Locate the cell with the specified text and output its [X, Y] center coordinate. 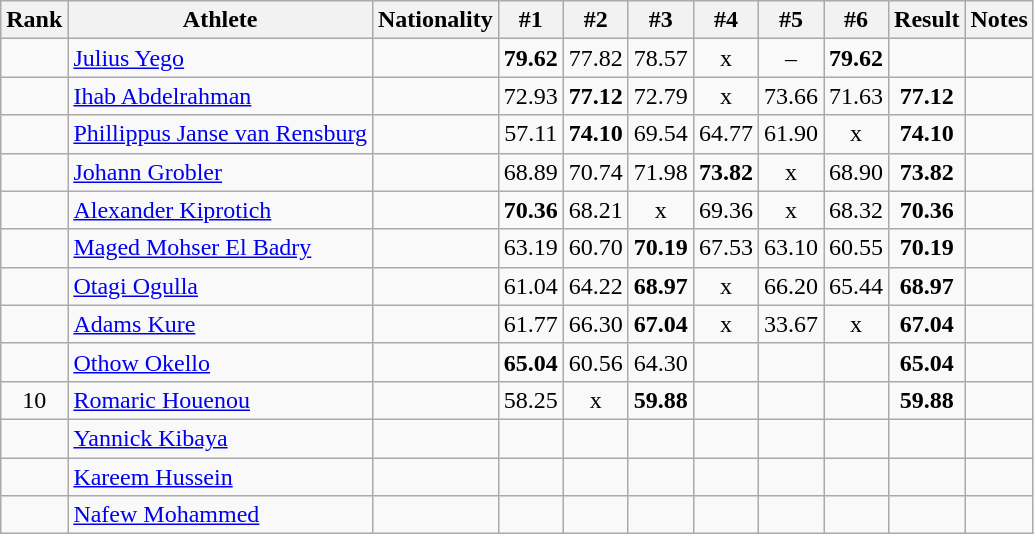
#2 [596, 20]
Nationality [435, 20]
#3 [660, 20]
72.79 [660, 96]
#4 [726, 20]
10 [34, 400]
72.93 [530, 96]
33.67 [790, 324]
77.82 [596, 58]
Notes [999, 20]
57.11 [530, 134]
#5 [790, 20]
60.56 [596, 362]
#6 [856, 20]
Adams Kure [220, 324]
Maged Mohser El Badry [220, 248]
63.19 [530, 248]
64.22 [596, 286]
Athlete [220, 20]
Johann Grobler [220, 172]
Othow Okello [220, 362]
60.55 [856, 248]
64.77 [726, 134]
Phillippus Janse van Rensburg [220, 134]
– [790, 58]
70.74 [596, 172]
Yannick Kibaya [220, 438]
64.30 [660, 362]
63.10 [790, 248]
68.21 [596, 210]
#1 [530, 20]
Kareem Hussein [220, 477]
Nafew Mohammed [220, 515]
Romaric Houenou [220, 400]
71.98 [660, 172]
Ihab Abdelrahman [220, 96]
61.77 [530, 324]
71.63 [856, 96]
69.54 [660, 134]
Rank [34, 20]
66.30 [596, 324]
68.89 [530, 172]
61.90 [790, 134]
Result [927, 20]
Otagi Ogulla [220, 286]
58.25 [530, 400]
73.66 [790, 96]
60.70 [596, 248]
68.32 [856, 210]
78.57 [660, 58]
69.36 [726, 210]
65.44 [856, 286]
61.04 [530, 286]
67.53 [726, 248]
Alexander Kiprotich [220, 210]
66.20 [790, 286]
Julius Yego [220, 58]
68.90 [856, 172]
